Detect which cell encompasses the target text, then output its [X, Y] center coordinate. 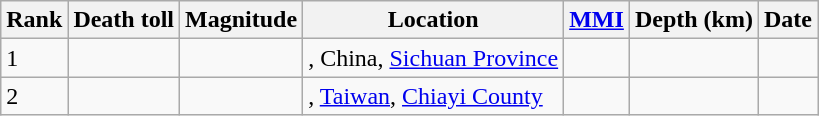
Date [788, 20]
2 [34, 96]
Rank [34, 20]
Location [434, 20]
MMI [597, 20]
Depth (km) [694, 20]
Death toll [124, 20]
1 [34, 58]
, China, Sichuan Province [434, 58]
, Taiwan, Chiayi County [434, 96]
Magnitude [242, 20]
